Output the (X, Y) coordinate of the center of the cell containing the given text.  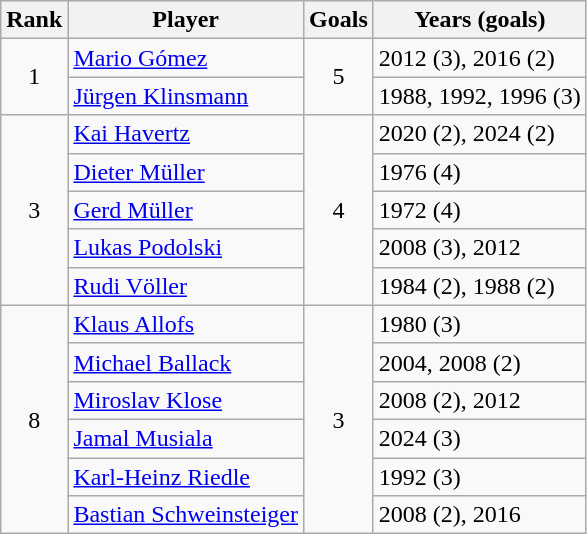
Bastian Schweinsteiger (186, 515)
1980 (3) (480, 324)
Michael Ballack (186, 362)
Years (goals) (480, 20)
2020 (2), 2024 (2) (480, 134)
Miroslav Klose (186, 400)
Karl-Heinz Riedle (186, 477)
2012 (3), 2016 (2) (480, 58)
2008 (2), 2016 (480, 515)
2008 (2), 2012 (480, 400)
2008 (3), 2012 (480, 248)
1988, 1992, 1996 (3) (480, 96)
Klaus Allofs (186, 324)
Goals (339, 20)
1976 (4) (480, 172)
Rank (34, 20)
1992 (3) (480, 477)
1984 (2), 1988 (2) (480, 286)
2024 (3) (480, 438)
1 (34, 77)
5 (339, 77)
4 (339, 210)
Player (186, 20)
Kai Havertz (186, 134)
Gerd Müller (186, 210)
Jamal Musiala (186, 438)
Rudi Völler (186, 286)
2004, 2008 (2) (480, 362)
Dieter Müller (186, 172)
Jürgen Klinsmann (186, 96)
Mario Gómez (186, 58)
8 (34, 419)
1972 (4) (480, 210)
Lukas Podolski (186, 248)
